Identify which cell holds the provided text, then report its [x, y] central coordinate. 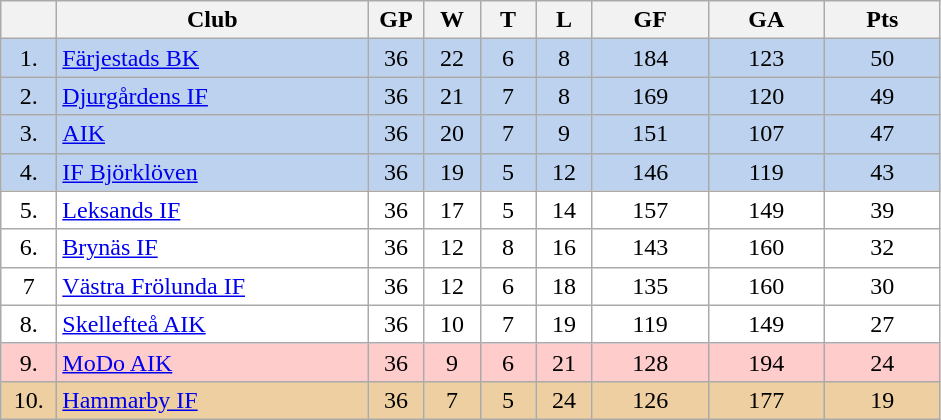
47 [882, 134]
194 [766, 362]
9. [29, 362]
169 [650, 96]
Färjestads BK [212, 58]
3. [29, 134]
MoDo AIK [212, 362]
135 [650, 286]
10 [452, 324]
GP [396, 20]
GA [766, 20]
177 [766, 400]
39 [882, 210]
120 [766, 96]
IF Björklöven [212, 172]
128 [650, 362]
AIK [212, 134]
14 [564, 210]
30 [882, 286]
T [508, 20]
107 [766, 134]
L [564, 20]
32 [882, 248]
Hammarby IF [212, 400]
157 [650, 210]
126 [650, 400]
Leksands IF [212, 210]
18 [564, 286]
Pts [882, 20]
146 [650, 172]
Brynäs IF [212, 248]
27 [882, 324]
50 [882, 58]
Skellefteå AIK [212, 324]
8. [29, 324]
Djurgårdens IF [212, 96]
43 [882, 172]
143 [650, 248]
151 [650, 134]
20 [452, 134]
123 [766, 58]
4. [29, 172]
Club [212, 20]
Västra Frölunda IF [212, 286]
6. [29, 248]
16 [564, 248]
GF [650, 20]
W [452, 20]
2. [29, 96]
5. [29, 210]
22 [452, 58]
10. [29, 400]
49 [882, 96]
1. [29, 58]
184 [650, 58]
17 [452, 210]
